From the cell containing the given text, extract its center point as [x, y] coordinate. 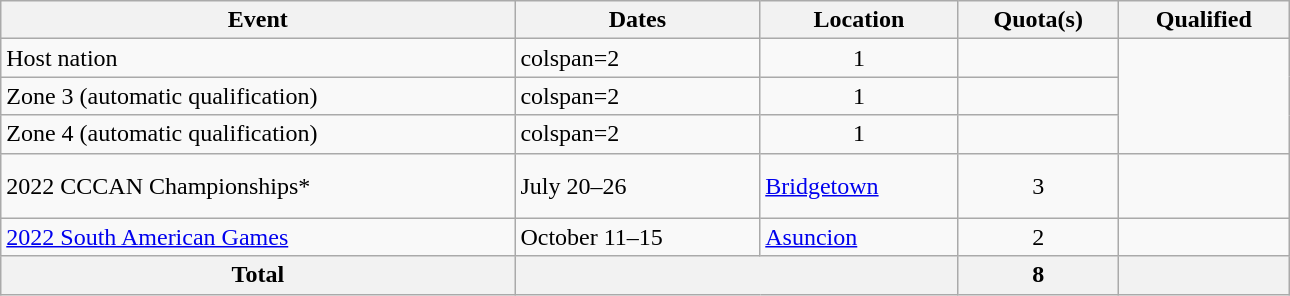
Total [258, 275]
Zone 4 (automatic qualification) [258, 134]
Qualified [1204, 20]
3 [1038, 186]
Asuncion [859, 237]
Event [258, 20]
8 [1038, 275]
October 11–15 [638, 237]
2 [1038, 237]
Location [859, 20]
Bridgetown [859, 186]
Dates [638, 20]
Zone 3 (automatic qualification) [258, 96]
Quota(s) [1038, 20]
July 20–26 [638, 186]
Host nation [258, 58]
2022 South American Games [258, 237]
2022 CCCAN Championships* [258, 186]
